Search for the cell housing the specified text and yield its (x, y) center coordinate. 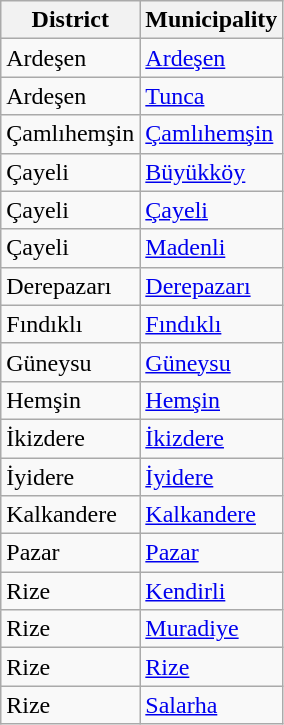
Büyükköy (212, 172)
Kendirli (212, 591)
Muradiye (212, 629)
Municipality (212, 20)
Madenli (212, 248)
District (70, 20)
Tunca (212, 96)
Salarha (212, 705)
